Extract the [X, Y] coordinate from the center of the cell holding the provided text.  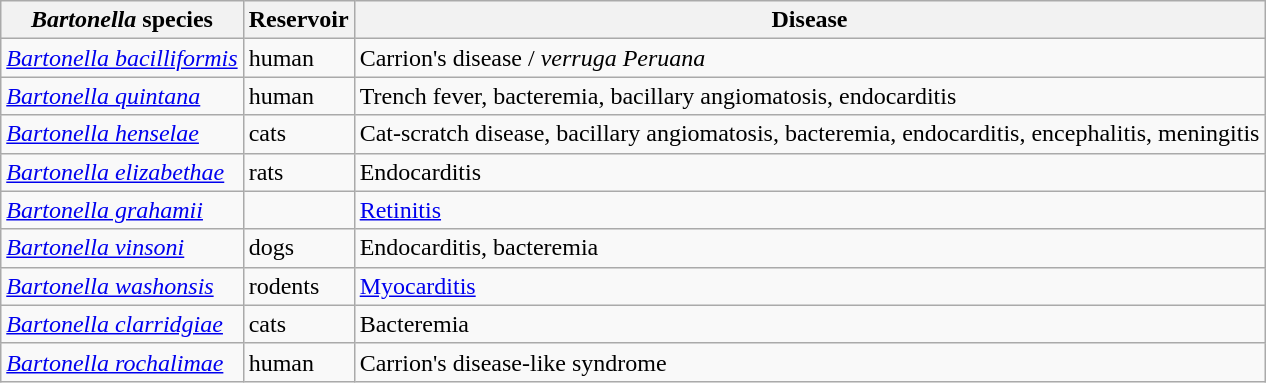
rats [298, 172]
Endocarditis [810, 172]
Bartonella clarridgiae [122, 324]
Myocarditis [810, 286]
Bartonella grahamii [122, 210]
dogs [298, 248]
Cat-scratch disease, bacillary angiomatosis, bacteremia, endocarditis, encephalitis, meningitis [810, 134]
Reservoir [298, 20]
Bartonella species [122, 20]
Carrion's disease / verruga Peruana [810, 58]
Trench fever, bacteremia, bacillary angiomatosis, endocarditis [810, 96]
Bacteremia [810, 324]
Bartonella bacilliformis [122, 58]
Bartonella rochalimae [122, 362]
Bartonella washonsis [122, 286]
Bartonella henselae [122, 134]
Bartonella vinsoni [122, 248]
Bartonella elizabethae [122, 172]
Retinitis [810, 210]
Bartonella quintana [122, 96]
Carrion's disease-like syndrome [810, 362]
rodents [298, 286]
Endocarditis, bacteremia [810, 248]
Disease [810, 20]
